Detect which cell encompasses the target text, then output its [X, Y] center coordinate. 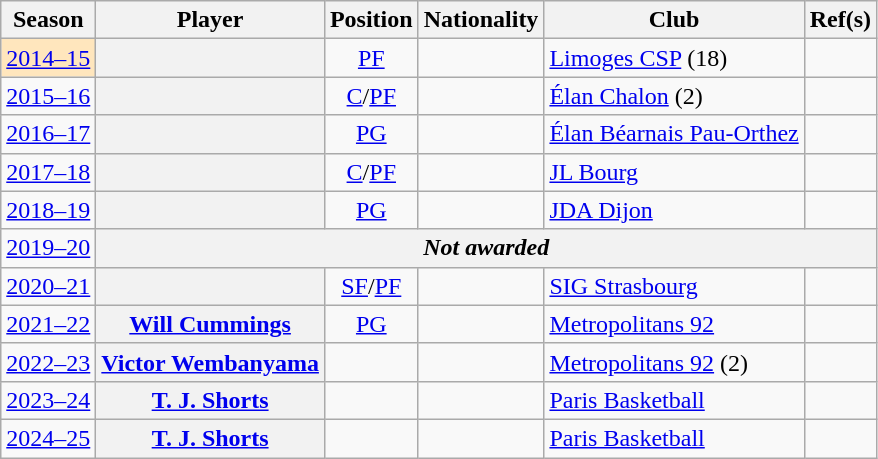
Élan Béarnais Pau-Orthez [674, 134]
Élan Chalon (2) [674, 96]
2024–25 [48, 438]
Nationality [481, 20]
2021–22 [48, 324]
2020–21 [48, 286]
Metropolitans 92 [674, 324]
SIG Strasbourg [674, 286]
Player [210, 20]
Limoges CSP (18) [674, 58]
2022–23 [48, 362]
2017–18 [48, 172]
Season [48, 20]
2018–19 [48, 210]
Victor Wembanyama [210, 362]
Not awarded [486, 248]
Metropolitans 92 (2) [674, 362]
Will Cummings [210, 324]
2015–16 [48, 96]
2019–20 [48, 248]
JDA Dijon [674, 210]
Ref(s) [840, 20]
JL Bourg [674, 172]
2014–15 [48, 58]
2023–24 [48, 400]
Position [371, 20]
Club [674, 20]
2016–17 [48, 134]
SF/PF [371, 286]
PF [371, 58]
